Extract the (X, Y) coordinate from the center of the cell holding the provided text.  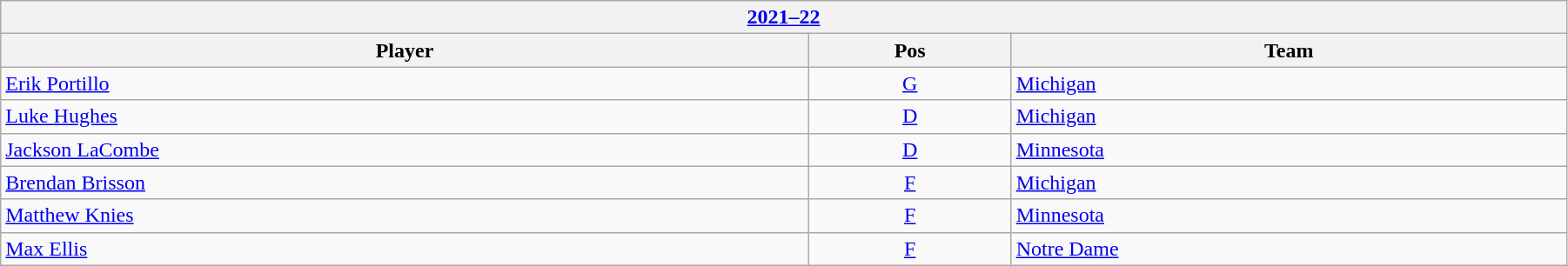
2021–22 (784, 17)
Luke Hughes (405, 116)
Notre Dame (1289, 249)
Brendan Brisson (405, 183)
Player (405, 50)
Erik Portillo (405, 83)
Team (1289, 50)
G (910, 83)
Pos (910, 50)
Max Ellis (405, 249)
Matthew Knies (405, 216)
Jackson LaCombe (405, 150)
